Provide the (x, y) coordinate of the cell's center where the given text is located.  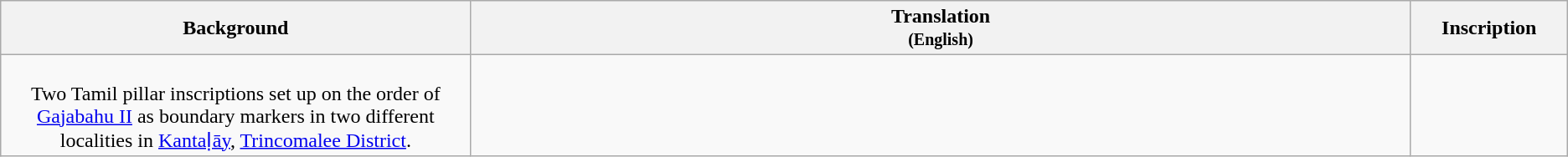
Inscription (1489, 28)
Translation(English) (941, 28)
Two Tamil pillar inscriptions set up on the order of Gajabahu II as boundary markers in two different localities in Kantaḷāy, Trincomalee District. (236, 105)
Background (236, 28)
